Extract the (x, y) coordinate from the center of the cell holding the provided text.  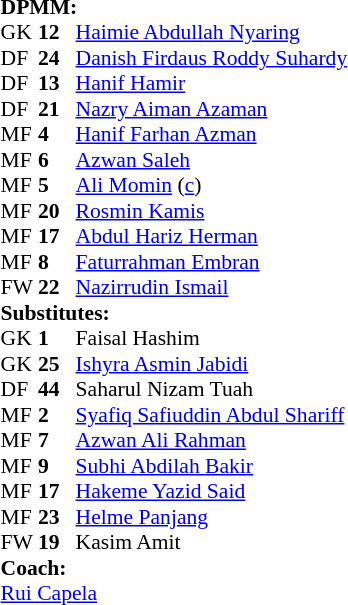
22 (57, 287)
44 (57, 389)
8 (57, 262)
23 (57, 517)
4 (57, 135)
6 (57, 160)
24 (57, 58)
20 (57, 211)
1 (57, 339)
5 (57, 185)
2 (57, 415)
13 (57, 83)
19 (57, 543)
12 (57, 33)
25 (57, 364)
21 (57, 109)
9 (57, 466)
7 (57, 441)
